Output the [X, Y] coordinate of the center of the cell containing the given text.  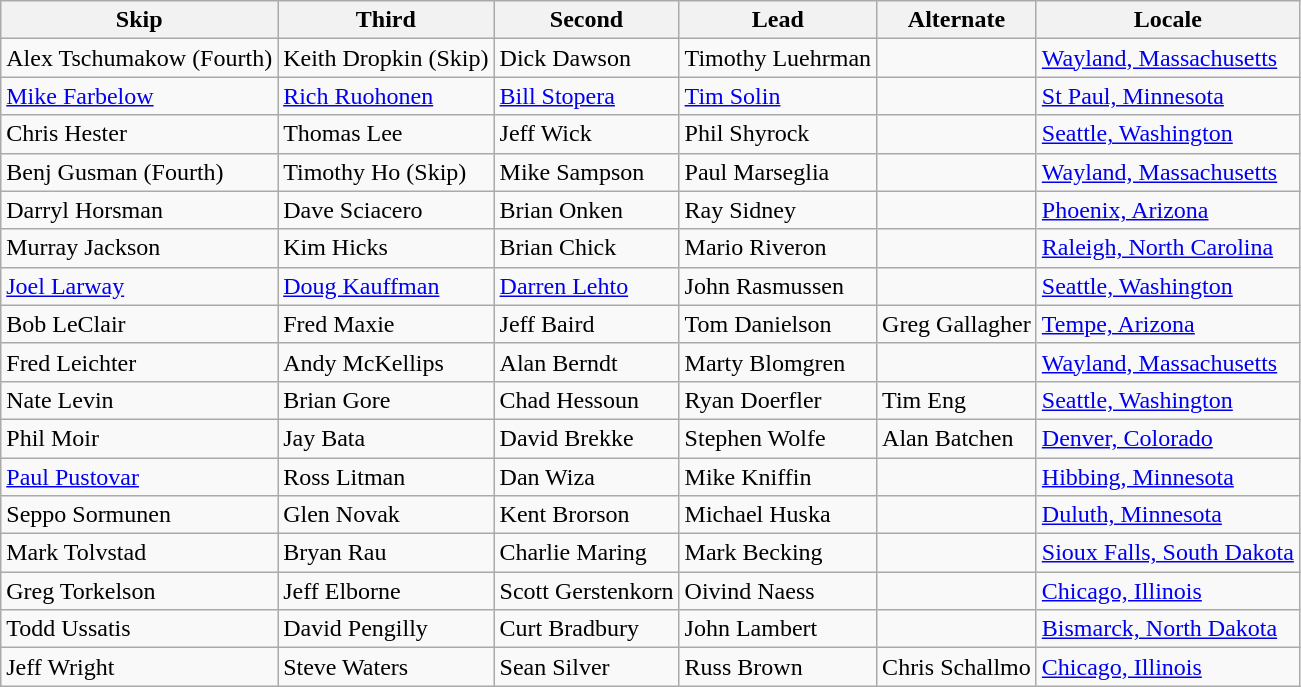
Jeff Elborne [386, 591]
Russ Brown [778, 667]
Bill Stopera [586, 96]
Fred Maxie [386, 324]
Mario Riveron [778, 248]
Oivind Naess [778, 591]
Jeff Wick [586, 134]
Duluth, Minnesota [1168, 515]
Dan Wiza [586, 477]
Paul Pustovar [140, 477]
Mike Kniffin [778, 477]
Glen Novak [386, 515]
Tim Eng [957, 400]
Michael Huska [778, 515]
Bob LeClair [140, 324]
Lead [778, 20]
Darren Lehto [586, 286]
Raleigh, North Carolina [1168, 248]
David Pengilly [386, 629]
Steve Waters [386, 667]
Murray Jackson [140, 248]
Scott Gerstenkorn [586, 591]
Sean Silver [586, 667]
Jeff Wright [140, 667]
Stephen Wolfe [778, 438]
Thomas Lee [386, 134]
Andy McKellips [386, 362]
Ryan Doerfler [778, 400]
Alternate [957, 20]
Charlie Maring [586, 553]
Mike Farbelow [140, 96]
St Paul, Minnesota [1168, 96]
Keith Dropkin (Skip) [386, 58]
John Lambert [778, 629]
Mark Tolvstad [140, 553]
Ray Sidney [778, 210]
Joel Larway [140, 286]
Alan Batchen [957, 438]
Hibbing, Minnesota [1168, 477]
Tim Solin [778, 96]
Chris Hester [140, 134]
Bryan Rau [386, 553]
Greg Torkelson [140, 591]
Timothy Ho (Skip) [386, 172]
Doug Kauffman [386, 286]
Locale [1168, 20]
Ross Litman [386, 477]
Skip [140, 20]
Marty Blomgren [778, 362]
Fred Leichter [140, 362]
Chris Schallmo [957, 667]
Jeff Baird [586, 324]
Phil Shyrock [778, 134]
Seppo Sormunen [140, 515]
Brian Chick [586, 248]
Sioux Falls, South Dakota [1168, 553]
Chad Hessoun [586, 400]
Todd Ussatis [140, 629]
Brian Onken [586, 210]
Kent Brorson [586, 515]
Benj Gusman (Fourth) [140, 172]
Brian Gore [386, 400]
Dick Dawson [586, 58]
Phil Moir [140, 438]
Alan Berndt [586, 362]
Curt Bradbury [586, 629]
Second [586, 20]
Tempe, Arizona [1168, 324]
Tom Danielson [778, 324]
Dave Sciacero [386, 210]
Mark Becking [778, 553]
Third [386, 20]
Darryl Horsman [140, 210]
David Brekke [586, 438]
Nate Levin [140, 400]
Bismarck, North Dakota [1168, 629]
Rich Ruohonen [386, 96]
Paul Marseglia [778, 172]
Jay Bata [386, 438]
Denver, Colorado [1168, 438]
Timothy Luehrman [778, 58]
Greg Gallagher [957, 324]
John Rasmussen [778, 286]
Phoenix, Arizona [1168, 210]
Kim Hicks [386, 248]
Mike Sampson [586, 172]
Alex Tschumakow (Fourth) [140, 58]
